Scan for the cell matching the given text and deliver its [x, y] coordinate at center. 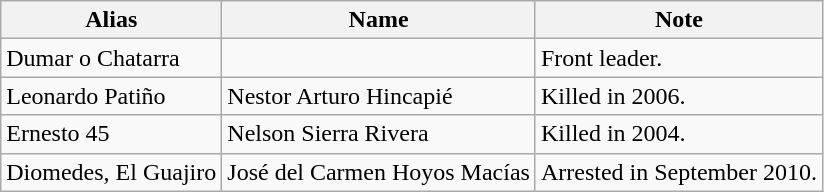
Killed in 2004. [678, 134]
Diomedes, El Guajiro [112, 172]
Ernesto 45 [112, 134]
Leonardo Patiño [112, 96]
Arrested in September 2010. [678, 172]
Killed in 2006. [678, 96]
Nelson Sierra Rivera [379, 134]
Note [678, 20]
José del Carmen Hoyos Macías [379, 172]
Alias [112, 20]
Name [379, 20]
Front leader. [678, 58]
Dumar o Chatarra [112, 58]
Nestor Arturo Hincapié [379, 96]
